Search for the cell housing the specified text and yield its (x, y) center coordinate. 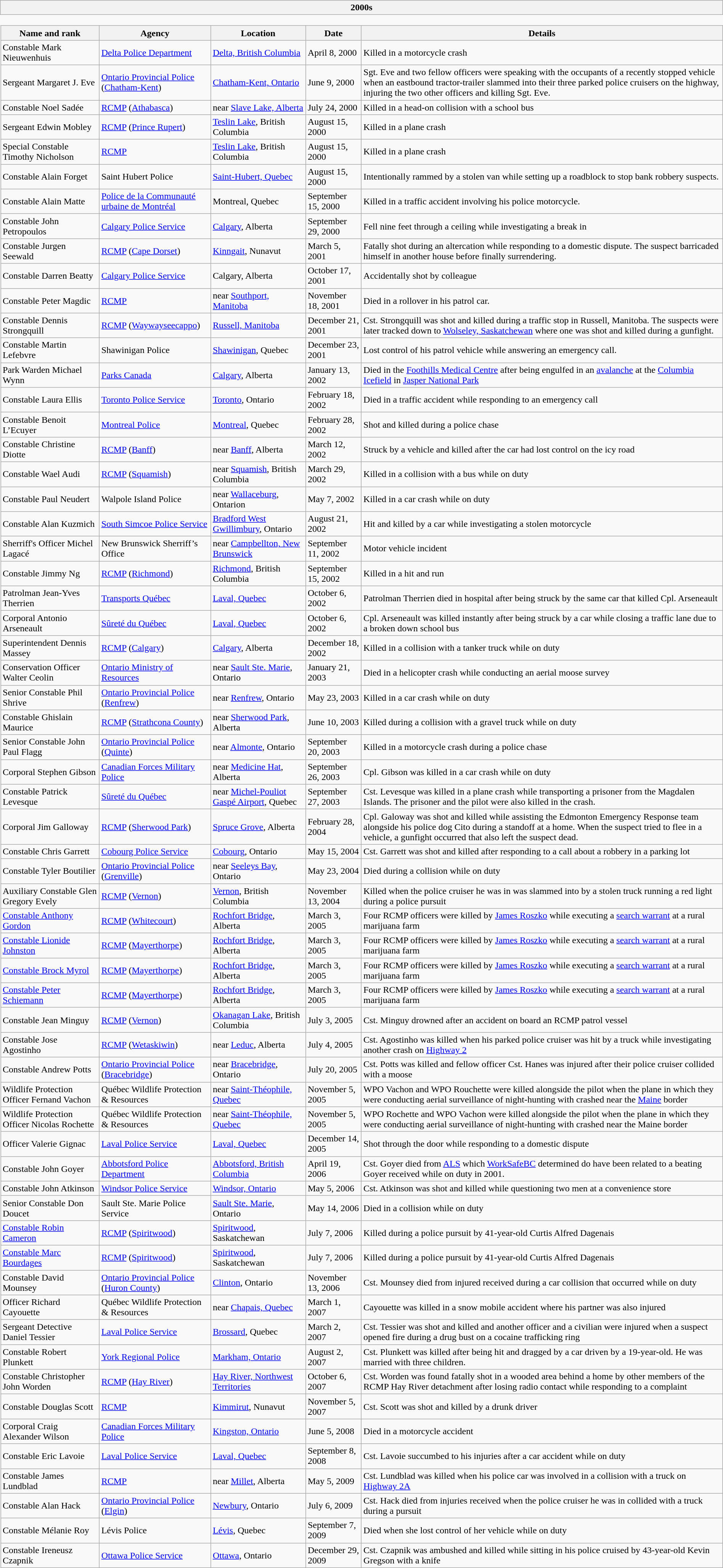
September 20, 2003 (333, 747)
September 15, 2000 (333, 201)
Patrolman Jean-Yves Therrien (50, 599)
September 29, 2000 (333, 226)
Cobourg Police Service (155, 851)
Shot through the door while responding to a domestic dispute (542, 1144)
RCMP (Banff) (155, 449)
Constable Darren Beatty (50, 276)
near Renfrew, Ontario (258, 698)
Date (333, 33)
Windsor Police Service (155, 1188)
March 2, 2007 (333, 1332)
Sault Ste. Marie, Ontario (258, 1208)
near Campbellton, New Brunswick (258, 549)
March 12, 2002 (333, 449)
Cst. Agostinho was killed when his parked police cruiser was hit by a truck while investigating another crash on Highway 2 (542, 1045)
Abbotsford, British Columbia (258, 1169)
Wildlife Protection Officer Nicolas Rochette (50, 1119)
Sergeant Margaret J. Eve (50, 82)
Abbotsford Police Department (155, 1169)
Kingston, Ontario (258, 1431)
Cpl. Arseneault was killed instantly after being struck by a car while closing a traffic lane due to a broken down school bus (542, 623)
Ontario Provincial Police (Chatham-Kent) (155, 82)
Died during a collision while on duty (542, 871)
November 5, 2007 (333, 1407)
July 4, 2005 (333, 1045)
near Leduc, Alberta (258, 1045)
Details (542, 33)
Cst. Scott was shot and killed by a drunk driver (542, 1407)
Died in a rollover in his patrol car. (542, 300)
May 7, 2002 (333, 499)
Vernon, British Columbia (258, 896)
Constable Ghislain Maurice (50, 722)
Special Constable Timothy Nicholson (50, 152)
Delta, British Columbia (258, 53)
Kinngait, Nunavut (258, 251)
April 19, 2006 (333, 1169)
Okanagan Lake, British Columbia (258, 1020)
October 17, 2001 (333, 276)
Sherriff's Officer Michel Lagacé (50, 549)
near Millet, Alberta (258, 1481)
September 7, 2009 (333, 1530)
Died in a motorcycle accident (542, 1431)
Constable Douglas Scott (50, 1407)
Constable Peter Magdic (50, 300)
Constable Jimmy Ng (50, 573)
Constable Peter Schiemann (50, 995)
Constable John Petropoulos (50, 226)
Saint Hubert Police (155, 177)
near Banff, Alberta (258, 449)
Intentionally rammed by a stolen van while setting up a roadblock to stop bank robbery suspects. (542, 177)
Officer Valerie Gignac (50, 1144)
Constable Wael Audi (50, 474)
RCMP (Whitecourt) (155, 921)
Constable James Lundblad (50, 1481)
Killed in a head-on collision with a school bus (542, 107)
September 26, 2003 (333, 772)
Park Warden Michael Wynn (50, 375)
Senior Constable Don Doucet (50, 1208)
Lévis, Quebec (258, 1530)
Cst. Atkinson was shot and killed while questioning two men at a convenience store (542, 1188)
Sault Ste. Marie Police Service (155, 1208)
Bradford West Gwillimbury, Ontario (258, 524)
RCMP (Sherwood Park) (155, 827)
Lévis Police (155, 1530)
Cayouette was killed in a snow mobile accident where his partner was also injured (542, 1308)
July 24, 2000 (333, 107)
Russell, Manitoba (258, 326)
RCMP (Strathcona County) (155, 722)
Corporal Craig Alexander Wilson (50, 1431)
Montreal Police (155, 425)
Killed in a motorcycle crash (542, 53)
Constable Alan Hack (50, 1506)
Struck by a vehicle and killed after the car had lost control on the icy road (542, 449)
Parks Canada (155, 375)
Ontario Provincial Police (Huron County) (155, 1282)
Constable Martin Lefebvre (50, 350)
Killed in a collision with a bus while on duty (542, 474)
Cst. Hack died from injuries received when the police cruiser he was in collided with a truck during a pursuit (542, 1506)
Corporal Antonio Arseneault (50, 623)
Ontario Provincial Police (Quinte) (155, 747)
December 29, 2009 (333, 1555)
Died in a collision while on duty (542, 1208)
near Michel-Pouliot Gaspé Airport, Quebec (258, 797)
Cst. Mounsey died from injured received during a car collision that occurred while on duty (542, 1282)
near Southport, Manitoba (258, 300)
RCMP (Wetaskiwin) (155, 1045)
Constable Robin Cameron (50, 1233)
New Brunswick Sherriff’s Office (155, 549)
Police de la Communauté urbaine de Montréal (155, 201)
June 10, 2003 (333, 722)
Transports Québec (155, 599)
Constable Eric Lavoie (50, 1456)
Conservation Officer Walter Ceolin (50, 672)
Agency (155, 33)
Officer Richard Cayouette (50, 1308)
Ontario Ministry of Resources (155, 672)
Cst. Lundblad was killed when his police car was involved in a collision with a truck on Highway 2A (542, 1481)
Wildlife Protection Officer Fernand Vachon (50, 1094)
Died in a helicopter crash while conducting an aerial moose survey (542, 672)
RCMP (Prince Rupert) (155, 127)
Constable Mark Nieuwenhuis (50, 53)
Cobourg, Ontario (258, 851)
near Medicine Hat, Alberta (258, 772)
Constable Alain Matte (50, 201)
Ontario Provincial Police (Grenville) (155, 871)
Name and rank (50, 33)
near Chapais, Quebec (258, 1308)
Motor vehicle incident (542, 549)
Cst. Minguy drowned after an accident on board an RCMP patrol vessel (542, 1020)
Fell nine feet through a ceiling while investigating a break in (542, 226)
near Slave Lake, Alberta (258, 107)
Spruce Grove, Alberta (258, 827)
Constable John Atkinson (50, 1188)
Cst. Plunkett was killed after being hit and dragged by a car driven by a 19-year-old. He was married with three children. (542, 1357)
Ottawa, Ontario (258, 1555)
Corporal Jim Galloway (50, 827)
February 28, 2004 (333, 827)
Killed in a motorcycle crash during a police chase (542, 747)
Saint-Hubert, Quebec (258, 177)
December 21, 2001 (333, 326)
Constable Chris Garrett (50, 851)
near Seeleys Bay, Ontario (258, 871)
Accidentally shot by colleague (542, 276)
May 14, 2006 (333, 1208)
Hit and killed by a car while investigating a stolen motorcycle (542, 524)
Constable Jurgen Seewald (50, 251)
Toronto Police Service (155, 400)
Killed in a traffic accident involving his police motorcycle. (542, 201)
Died in a traffic accident while responding to an emergency call (542, 400)
near Wallaceburg, Ontarion (258, 499)
Ontario Provincial Police (Bracebridge) (155, 1070)
South Simcoe Police Service (155, 524)
Constable Robert Plunkett (50, 1357)
Patrolman Therrien died in hospital after being struck by the same car that killed Cpl. Arseneault (542, 599)
Shot and killed during a police chase (542, 425)
Newbury, Ontario (258, 1506)
near Bracebridge, Ontario (258, 1070)
Senior Constable Phil Shrive (50, 698)
Constable Marc Bourdages (50, 1257)
July 6, 2009 (333, 1506)
May 5, 2006 (333, 1188)
Chatham-Kent, Ontario (258, 82)
May 23, 2003 (333, 698)
Cst. Lavoie succumbed to his injuries after a car accident while on duty (542, 1456)
2000s (361, 8)
July 20, 2005 (333, 1070)
Cst. Czapnik was ambushed and killed while sitting in his police cruised by 43-year-old Kevin Gregson with a knife (542, 1555)
RCMP (Waywayseecappo) (155, 326)
Cst. Potts was killed and fellow officer Cst. Hanes was injured after their police cruiser collided with a moose (542, 1070)
Constable Anthony Gordon (50, 921)
York Regional Police (155, 1357)
February 28, 2002 (333, 425)
November 13, 2006 (333, 1282)
Killed during a collision with a gravel truck while on duty (542, 722)
September 11, 2002 (333, 549)
Lost control of his patrol vehicle while answering an emergency call. (542, 350)
Constable Brock Myrol (50, 971)
Constable Lionide Johnston (50, 945)
June 9, 2000 (333, 82)
January 21, 2003 (333, 672)
Delta Police Department (155, 53)
Died in the Foothills Medical Centre after being engulfed in an avalanche at the Columbia Icefield in Jasper National Park (542, 375)
Walpole Island Police (155, 499)
November 13, 2004 (333, 896)
Constable Tyler Boutilier (50, 871)
Constable Jose Agostinho (50, 1045)
Constable Mélanie Roy (50, 1530)
Brossard, Quebec (258, 1332)
Cst. Garrett was shot and killed after responding to a call about a robbery in a parking lot (542, 851)
Ottawa Police Service (155, 1555)
Sergeant Edwin Mobley (50, 127)
March 29, 2002 (333, 474)
Constable Benoit L’Ecuyer (50, 425)
near Sault Ste. Marie, Ontario (258, 672)
Kimmirut, Nunavut (258, 1407)
Senior Constable John Paul Flagg (50, 747)
Clinton, Ontario (258, 1282)
RCMP (Hay River) (155, 1382)
June 5, 2008 (333, 1431)
December 18, 2002 (333, 648)
October 6, 2007 (333, 1382)
Superintendent Dennis Massey (50, 648)
Constable Jean Minguy (50, 1020)
May 23, 2004 (333, 871)
May 5, 2009 (333, 1481)
Constable Alan Kuzmich (50, 524)
Constable Patrick Levesque (50, 797)
August 21, 2002 (333, 524)
Hay River, Northwest Territories (258, 1382)
RCMP (Athabasca) (155, 107)
March 5, 2001 (333, 251)
September 27, 2003 (333, 797)
Constable Christopher John Worden (50, 1382)
Shawinigan, Quebec (258, 350)
December 14, 2005 (333, 1144)
near Sherwood Park, Alberta (258, 722)
January 13, 2002 (333, 375)
Died when she lost control of her vehicle while on duty (542, 1530)
RCMP (Squamish) (155, 474)
Sergeant Detective Daniel Tessier (50, 1332)
Killed when the police cruiser he was in was slammed into by a stolen truck running a red light during a police pursuit (542, 896)
November 18, 2001 (333, 300)
Constable Alain Forget (50, 177)
September 15, 2002 (333, 573)
December 23, 2001 (333, 350)
Constable Paul Neudert (50, 499)
February 18, 2002 (333, 400)
Toronto, Ontario (258, 400)
RCMP (Richmond) (155, 573)
Markham, Ontario (258, 1357)
near Squamish, British Columbia (258, 474)
Killed in a hit and run (542, 573)
RCMP (Cape Dorset) (155, 251)
Constable Christine Diotte (50, 449)
near Almonte, Ontario (258, 747)
Killed in a collision with a tanker truck while on duty (542, 648)
Cpl. Gibson was killed in a car crash while on duty (542, 772)
Location (258, 33)
July 3, 2005 (333, 1020)
August 2, 2007 (333, 1357)
Cst. Goyer died from ALS which WorkSafeBC determined do have been related to a beating Goyer received while on duty in 2001. (542, 1169)
RCMP (Calgary) (155, 648)
Auxiliary Constable Glen Gregory Evely (50, 896)
Corporal Stephen Gibson (50, 772)
May 15, 2004 (333, 851)
Shawinigan Police (155, 350)
September 8, 2008 (333, 1456)
Constable David Mounsey (50, 1282)
March 1, 2007 (333, 1308)
Windsor, Ontario (258, 1188)
Constable Andrew Potts (50, 1070)
Constable Ireneusz Czapnik (50, 1555)
Constable Laura Ellis (50, 400)
Richmond, British Columbia (258, 573)
Constable John Goyer (50, 1169)
Ontario Provincial Police (Renfrew) (155, 698)
Constable Dennis Strongquill (50, 326)
Constable Noel Sadée (50, 107)
April 8, 2000 (333, 53)
Ontario Provincial Police (Elgin) (155, 1506)
